Find where the given text appears and provide that cell's center as (X, Y) coordinate. 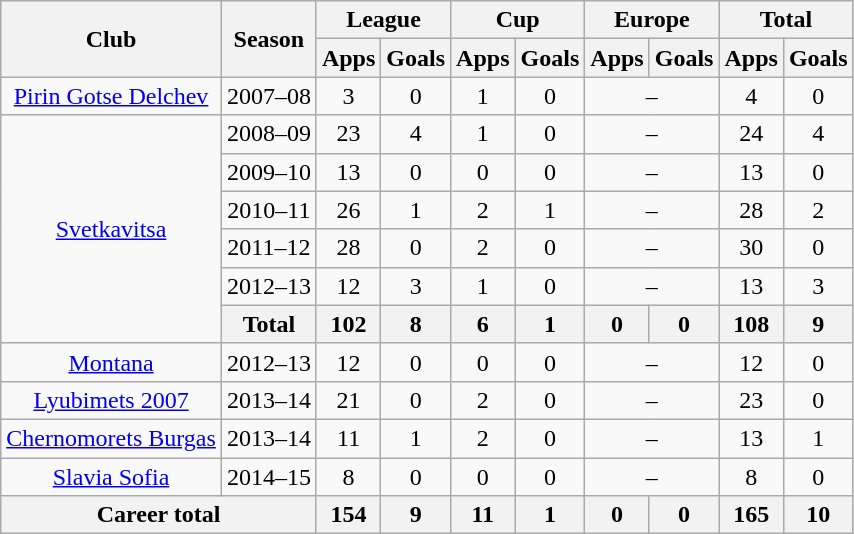
2009–10 (268, 172)
2007–08 (268, 96)
Cup (518, 20)
2008–09 (268, 134)
10 (818, 515)
Montana (112, 362)
30 (751, 248)
2010–11 (268, 210)
Chernomorets Burgas (112, 438)
League (383, 20)
165 (751, 515)
26 (348, 210)
154 (348, 515)
Pirin Gotse Delchev (112, 96)
Career total (159, 515)
Club (112, 39)
Slavia Sofia (112, 477)
108 (751, 324)
Season (268, 39)
2011–12 (268, 248)
24 (751, 134)
Lyubimets 2007 (112, 400)
Europe (652, 20)
Svetkavitsa (112, 229)
2014–15 (268, 477)
21 (348, 400)
102 (348, 324)
6 (483, 324)
